Identify which cell holds the provided text, then report its [X, Y] central coordinate. 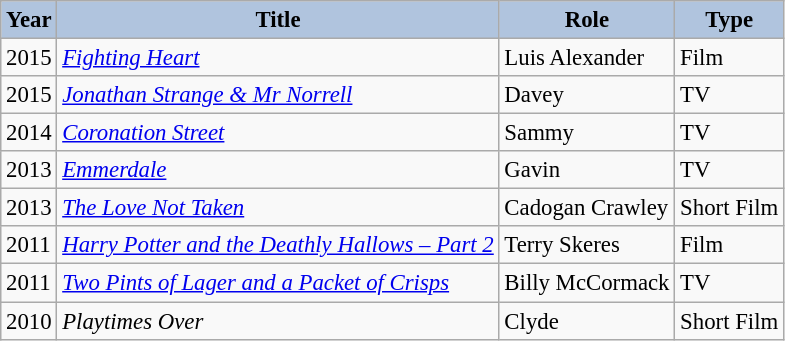
Luis Alexander [587, 58]
Title [278, 20]
Cadogan Crawley [587, 208]
Two Pints of Lager and a Packet of Crisps [278, 283]
Playtimes Over [278, 321]
Year [29, 20]
Role [587, 20]
Coronation Street [278, 133]
Sammy [587, 133]
Davey [587, 95]
Gavin [587, 170]
2014 [29, 133]
Billy McCormack [587, 283]
Jonathan Strange & Mr Norrell [278, 95]
Clyde [587, 321]
Type [730, 20]
Harry Potter and the Deathly Hallows – Part 2 [278, 245]
Emmerdale [278, 170]
The Love Not Taken [278, 208]
Fighting Heart [278, 58]
2010 [29, 321]
Terry Skeres [587, 245]
